Detect which cell encompasses the target text, then output its (x, y) center coordinate. 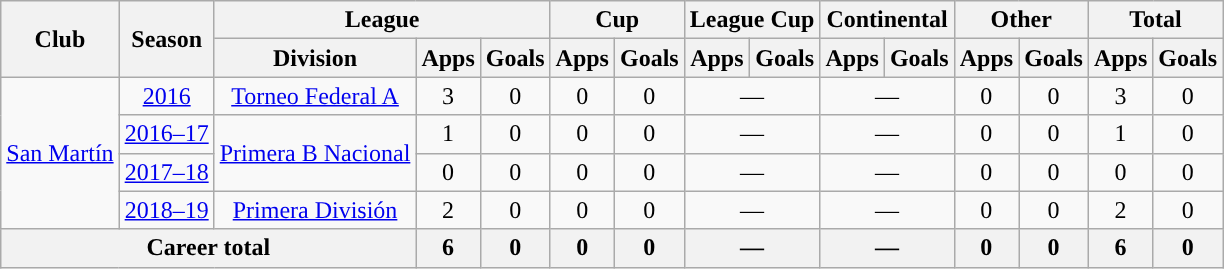
Cup (617, 20)
Torneo Federal A (315, 96)
League (382, 20)
Primera B Nacional (315, 153)
Other (1021, 20)
Primera División (315, 210)
2017–18 (166, 172)
Continental (887, 20)
San Martín (60, 153)
2016 (166, 96)
Total (1155, 20)
Career total (208, 248)
2016–17 (166, 134)
Club (60, 39)
League Cup (752, 20)
Season (166, 39)
2018–19 (166, 210)
Division (315, 58)
